Pinpoint the cell where the given text exists, returning its [X, Y] midpoint coordinate. 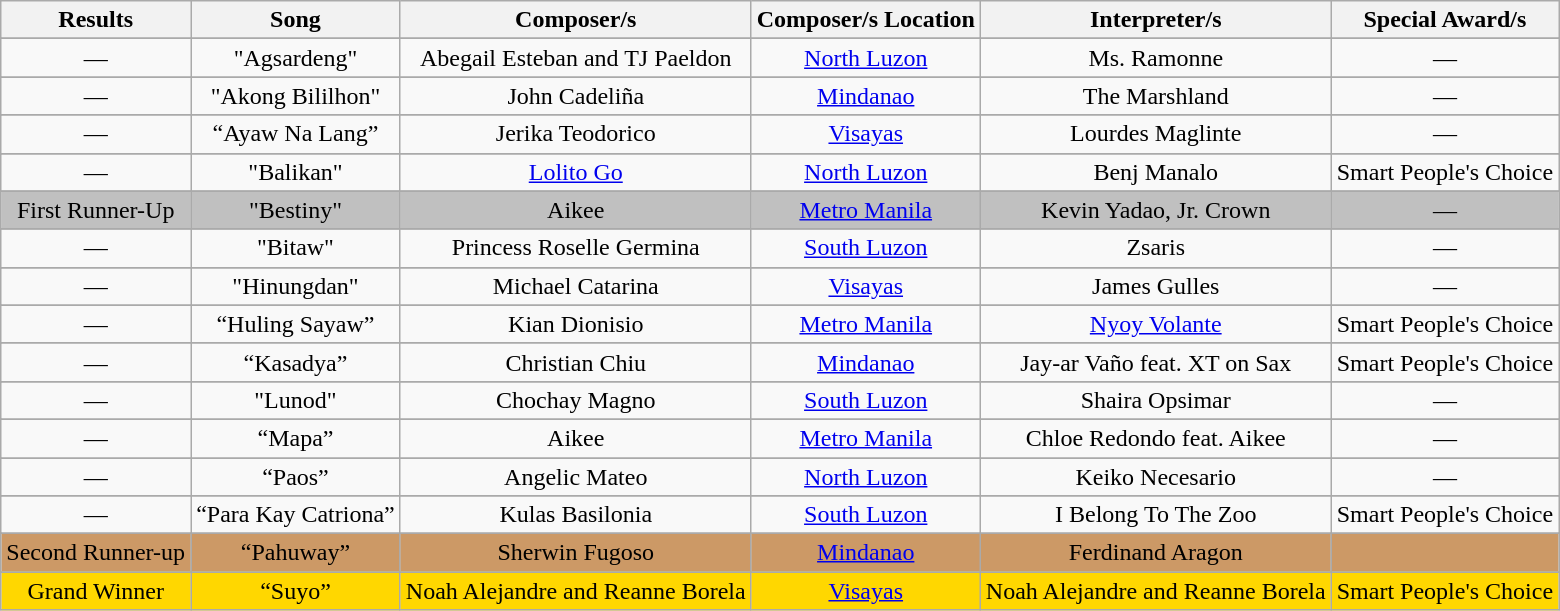
Benj Manalo [1156, 172]
Jerika Teodorico [576, 134]
Zsaris [1156, 248]
Keiko Necesario [1156, 477]
"Bitaw" [296, 248]
Composer/s [576, 20]
I Belong To The Zoo [1156, 515]
Kian Dionisio [576, 324]
“Para Kay Catriona” [296, 515]
Jay-ar Vaño feat. XT on Sax [1156, 362]
"Bestiny" [296, 210]
Grand Winner [96, 591]
Composer/s Location [866, 20]
John Cadeliña [576, 96]
Chloe Redondo feat. Aikee [1156, 438]
Results [96, 20]
“Pahuway” [296, 553]
"Agsardeng" [296, 58]
Abegail Esteban and TJ Paeldon [576, 58]
Song [296, 20]
The Marshland [1156, 96]
Second Runner-up [96, 553]
Angelic Mateo [576, 477]
“Huling Sayaw” [296, 324]
Kevin Yadao, Jr. Crown [1156, 210]
James Gulles [1156, 286]
"Balikan" [296, 172]
Chochay Magno [576, 400]
“Kasadya” [296, 362]
“Mapa” [296, 438]
Lourdes Maglinte [1156, 134]
“Ayaw Na Lang” [296, 134]
Ferdinand Aragon [1156, 553]
"Lunod" [296, 400]
Kulas Basilonia [576, 515]
Princess Roselle Germina [576, 248]
"Hinungdan" [296, 286]
"Akong Bililhon" [296, 96]
Sherwin Fugoso [576, 553]
Shaira Opsimar [1156, 400]
Christian Chiu [576, 362]
Lolito Go [576, 172]
“Suyo” [296, 591]
Nyoy Volante [1156, 324]
Special Award/s [1444, 20]
Michael Catarina [576, 286]
First Runner-Up [96, 210]
Interpreter/s [1156, 20]
“Paos” [296, 477]
Ms. Ramonne [1156, 58]
